Determine the (x, y) coordinate at the center of the cell enclosing the given text.  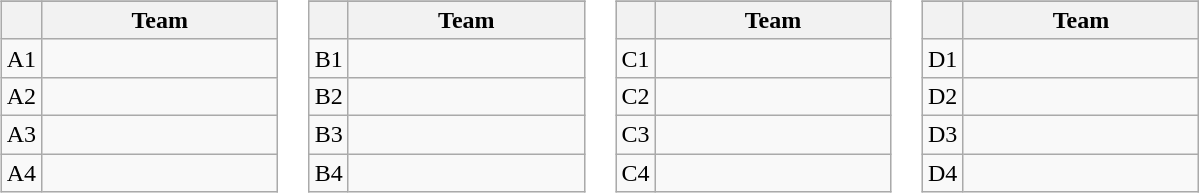
D2 (942, 96)
B2 (328, 96)
B3 (328, 134)
C4 (636, 173)
B4 (328, 173)
C2 (636, 96)
A1 (21, 58)
B1 (328, 58)
D3 (942, 134)
D4 (942, 173)
C1 (636, 58)
A2 (21, 96)
A3 (21, 134)
C3 (636, 134)
D1 (942, 58)
A4 (21, 173)
